Output the [x, y] coordinate of the center of the cell containing the given text.  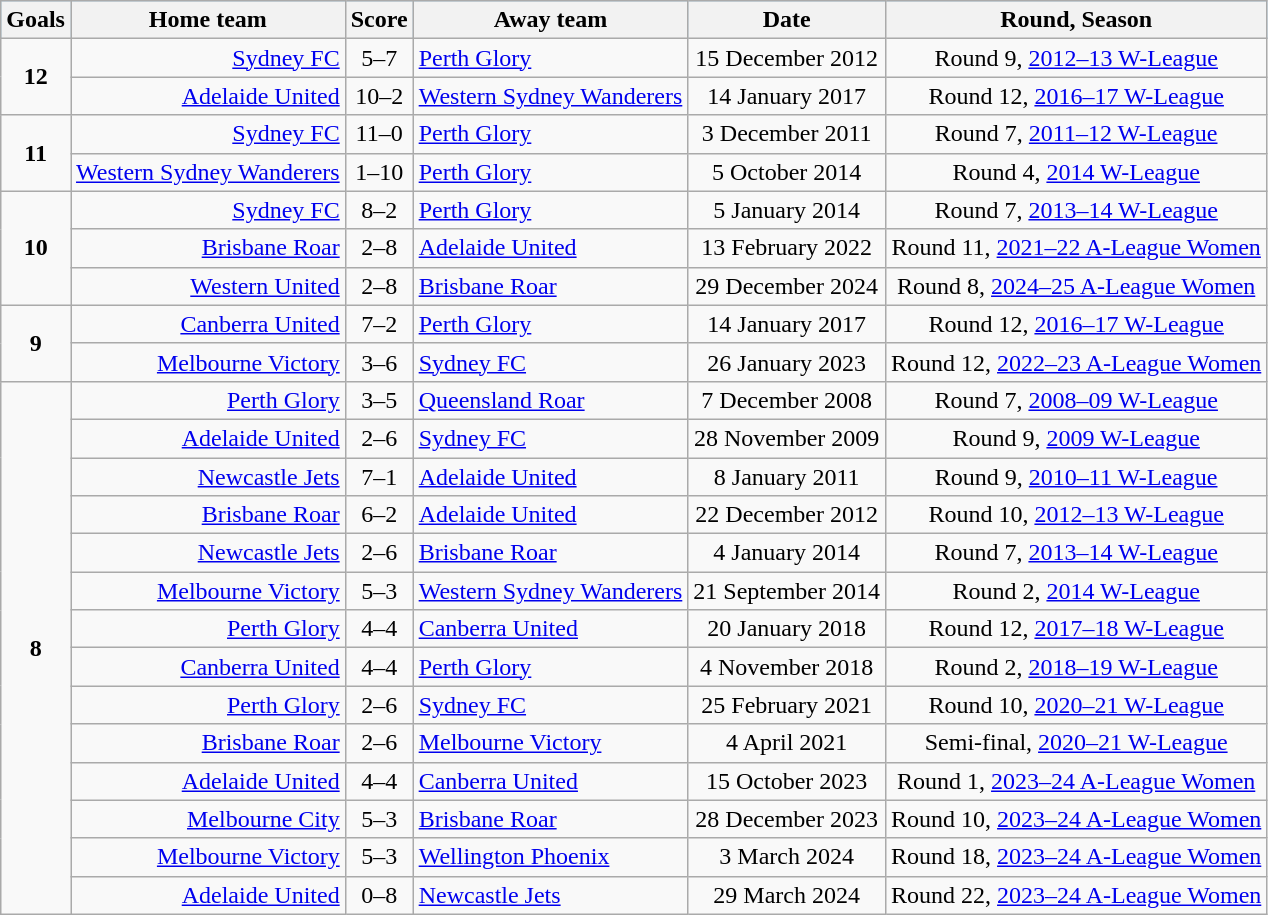
5 January 2014 [787, 210]
3–6 [379, 362]
29 December 2024 [787, 286]
Round 1, 2023–24 A-League Women [1076, 781]
Goals [36, 20]
Score [379, 20]
Wellington Phoenix [550, 857]
9 [36, 343]
Round 10, 2020–21 W-League [1076, 705]
Round 8, 2024–25 A-League Women [1076, 286]
20 January 2018 [787, 629]
Round 9, 2012–13 W-League [1076, 58]
Round 2, 2018–19 W-League [1076, 667]
Date [787, 20]
28 December 2023 [787, 819]
Round 2, 2014 W-League [1076, 591]
10 [36, 248]
Round 12, 2017–18 W-League [1076, 629]
26 January 2023 [787, 362]
4 November 2018 [787, 667]
8 January 2011 [787, 477]
22 December 2012 [787, 515]
8 [36, 648]
Round 11, 2021–22 A-League Women [1076, 248]
Round 10, 2012–13 W-League [1076, 515]
Round 7, 2011–12 W-League [1076, 134]
7 December 2008 [787, 400]
7–2 [379, 324]
11 [36, 153]
3 December 2011 [787, 134]
6–2 [379, 515]
11–0 [379, 134]
Round 10, 2023–24 A-League Women [1076, 819]
Round 9, 2009 W-League [1076, 438]
4 April 2021 [787, 743]
8–2 [379, 210]
1–10 [379, 172]
15 October 2023 [787, 781]
Away team [550, 20]
3–5 [379, 400]
Round 22, 2023–24 A-League Women [1076, 895]
Round, Season [1076, 20]
4 January 2014 [787, 553]
0–8 [379, 895]
3 March 2024 [787, 857]
7–1 [379, 477]
28 November 2009 [787, 438]
Round 4, 2014 W-League [1076, 172]
29 March 2024 [787, 895]
Melbourne City [208, 819]
Western United [208, 286]
13 February 2022 [787, 248]
Home team [208, 20]
Queensland Roar [550, 400]
Round 9, 2010–11 W-League [1076, 477]
10–2 [379, 96]
Round 7, 2008–09 W-League [1076, 400]
25 February 2021 [787, 705]
15 December 2012 [787, 58]
21 September 2014 [787, 591]
5 October 2014 [787, 172]
12 [36, 77]
Semi-final, 2020–21 W-League [1076, 743]
Round 18, 2023–24 A-League Women [1076, 857]
5–7 [379, 58]
Round 12, 2022–23 A-League Women [1076, 362]
